Find where the given text appears and provide that cell's center as (x, y) coordinate. 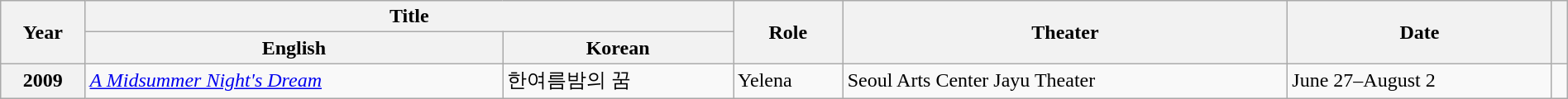
Year (43, 32)
Yelena (789, 81)
Title (409, 16)
Role (789, 32)
2009 (43, 81)
June 27–August 2 (1419, 81)
Theater (1065, 32)
A Midsummer Night's Dream (294, 81)
Korean (619, 48)
Seoul Arts Center Jayu Theater (1065, 81)
English (294, 48)
Date (1419, 32)
한여름밤의 꿈 (619, 81)
